Search for the cell housing the specified text and yield its [x, y] center coordinate. 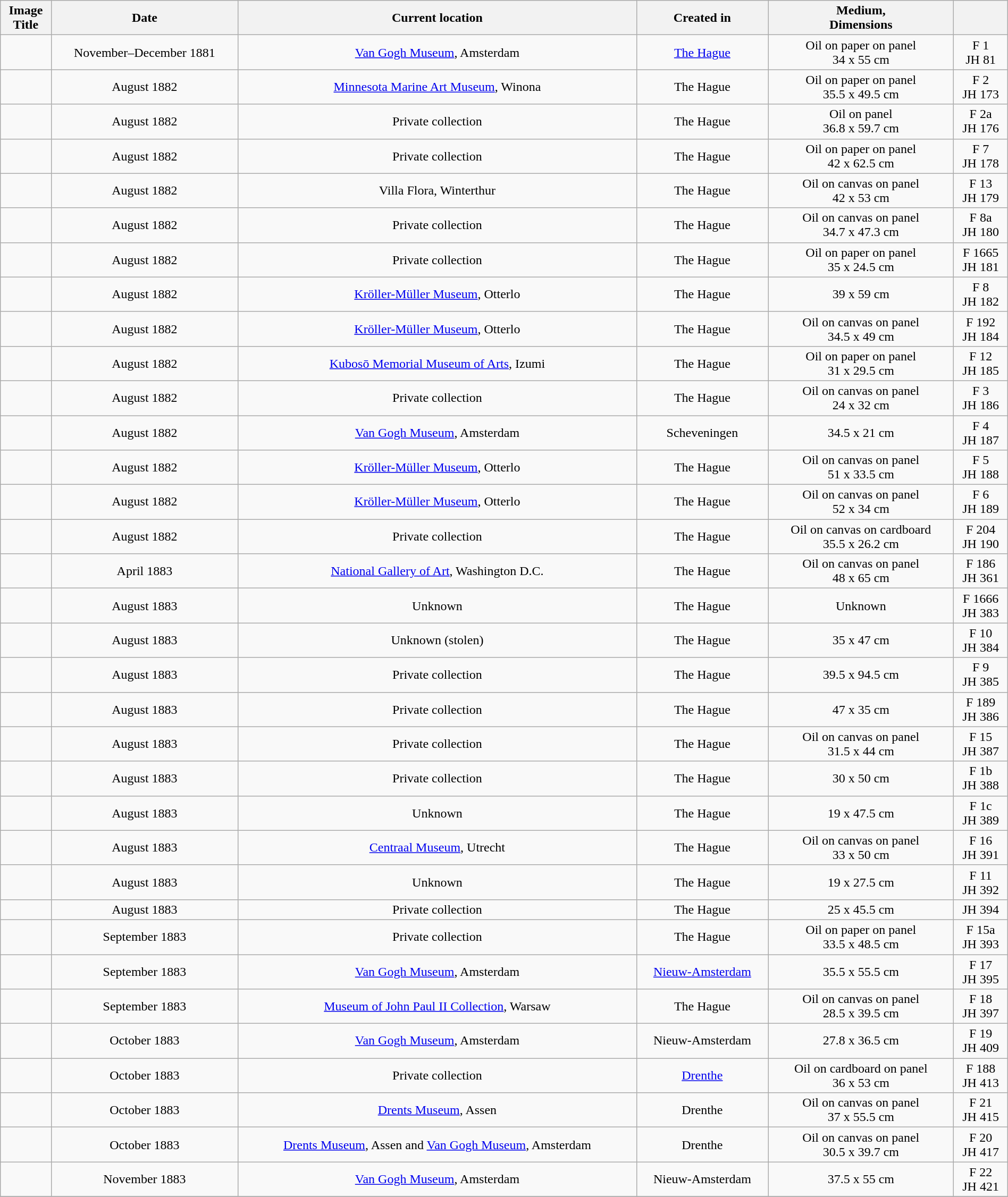
Scheveningen [702, 433]
47 x 35 cm [861, 709]
F 18JH 397 [980, 1007]
Oil on canvas on panel42 x 53 cm [861, 190]
F 9JH 385 [980, 675]
November 1883 [145, 1179]
Oil on canvas on panel48 x 65 cm [861, 571]
F 16JH 391 [980, 847]
F 1cJH 389 [980, 813]
Oil on paper on panel31 x 29.5 cm [861, 364]
F 22JH 421 [980, 1179]
Oil on paper on panel34 x 55 cm [861, 52]
Oil on paper on panel42 x 62.5 cm [861, 156]
F 15aJH 393 [980, 937]
April 1883 [145, 571]
Minnesota Marine Art Museum, Winona [437, 87]
National Gallery of Art, Washington D.C. [437, 571]
JH 394 [980, 909]
Oil on canvas on panel34.7 x 47.3 cm [861, 225]
30 x 50 cm [861, 778]
Oil on paper on panel35 x 24.5 cm [861, 259]
F 20JH 417 [980, 1145]
34.5 x 21 cm [861, 433]
Oil on canvas on panel34.5 x 49 cm [861, 328]
F 12JH 185 [980, 364]
Medium,Dimensions [861, 18]
Villa Flora, Winterthur [437, 190]
Oil on cardboard on panel36 x 53 cm [861, 1076]
Oil on paper on panel33.5 x 48.5 cm [861, 937]
Oil on paper on panel35.5 x 49.5 cm [861, 87]
Oil on canvas on panel33 x 50 cm [861, 847]
F 2JH 173 [980, 87]
Oil on canvas on panel30.5 x 39.7 cm [861, 1145]
F 1665JH 181 [980, 259]
F 19JH 409 [980, 1041]
39 x 59 cm [861, 294]
Drents Museum, Assen and Van Gogh Museum, Amsterdam [437, 1145]
Oil on canvas on panel31.5 x 44 cm [861, 744]
F 5JH 188 [980, 468]
F 13JH 179 [980, 190]
Oil on canvas on panel24 x 32 cm [861, 398]
F 10JH 384 [980, 640]
35 x 47 cm [861, 640]
Oil on canvas on panel51 x 33.5 cm [861, 468]
F 186JH 361 [980, 571]
25 x 45.5 cm [861, 909]
Created in [702, 18]
F 3JH 186 [980, 398]
F 17JH 395 [980, 972]
Unknown (stolen) [437, 640]
F 1bJH 388 [980, 778]
F 11JH 392 [980, 882]
F 7JH 178 [980, 156]
F 1666JH 383 [980, 606]
F 4JH 187 [980, 433]
19 x 27.5 cm [861, 882]
F 15JH 387 [980, 744]
ImageTitle [26, 18]
19 x 47.5 cm [861, 813]
39.5 x 94.5 cm [861, 675]
F 6JH 189 [980, 502]
Oil on canvas on panel37 x 55.5 cm [861, 1110]
F 8JH 182 [980, 294]
F 192JH 184 [980, 328]
35.5 x 55.5 cm [861, 972]
F 1JH 81 [980, 52]
Kubosō Memorial Museum of Arts, Izumi [437, 364]
F 21JH 415 [980, 1110]
Current location [437, 18]
Drents Museum, Assen [437, 1110]
Date [145, 18]
F 2aJH 176 [980, 121]
Centraal Museum, Utrecht [437, 847]
Oil on panel36.8 x 59.7 cm [861, 121]
Oil on canvas on panel52 x 34 cm [861, 502]
Oil on canvas on cardboard35.5 x 26.2 cm [861, 537]
Museum of John Paul II Collection, Warsaw [437, 1007]
F 204JH 190 [980, 537]
F 188JH 413 [980, 1076]
27.8 x 36.5 cm [861, 1041]
37.5 x 55 cm [861, 1179]
Oil on canvas on panel28.5 x 39.5 cm [861, 1007]
F 8aJH 180 [980, 225]
November–December 1881 [145, 52]
F 189JH 386 [980, 709]
